For the text-containing cell, return its midpoint in [X, Y] coordinate format. 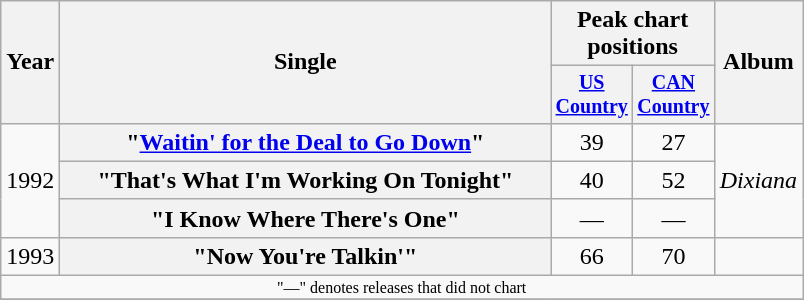
Peak chartpositions [632, 34]
"—" denotes releases that did not chart [402, 288]
39 [592, 142]
1993 [30, 256]
Year [30, 62]
"That's What I'm Working On Tonight" [306, 180]
Album [758, 62]
US Country [592, 94]
52 [674, 180]
CAN Country [674, 94]
"Now You're Talkin'" [306, 256]
"I Know Where There's One" [306, 218]
40 [592, 180]
66 [592, 256]
27 [674, 142]
Dixiana [758, 180]
"Waitin' for the Deal to Go Down" [306, 142]
1992 [30, 180]
70 [674, 256]
Single [306, 62]
